Pinpoint the cell where the given text exists, returning its [x, y] midpoint coordinate. 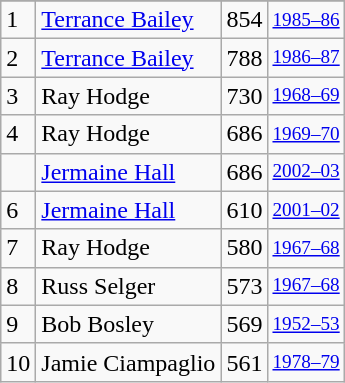
788 [244, 58]
1968–69 [306, 96]
6 [18, 210]
4 [18, 134]
3 [18, 96]
1952–53 [306, 324]
573 [244, 286]
2001–02 [306, 210]
8 [18, 286]
7 [18, 248]
854 [244, 20]
1978–79 [306, 362]
2002–03 [306, 172]
2 [18, 58]
9 [18, 324]
10 [18, 362]
Jamie Ciampaglio [128, 362]
1969–70 [306, 134]
730 [244, 96]
580 [244, 248]
610 [244, 210]
1985–86 [306, 20]
Bob Bosley [128, 324]
Russ Selger [128, 286]
561 [244, 362]
1986–87 [306, 58]
569 [244, 324]
1 [18, 20]
